Determine the (x, y) coordinate at the center of the cell enclosing the given text.  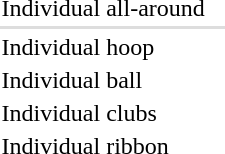
Individual ball (103, 80)
Individual hoop (103, 47)
Individual clubs (103, 113)
